Provide the [x, y] coordinate of the cell's center where the given text is located.  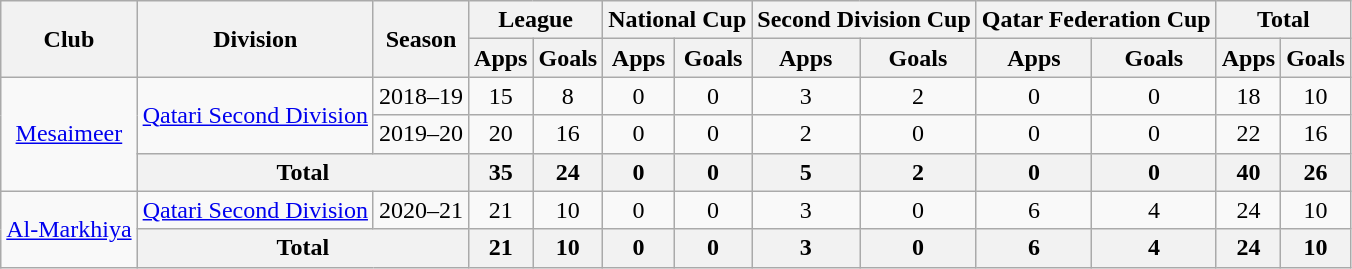
Mesaimeer [69, 134]
Season [420, 39]
8 [568, 96]
Club [69, 39]
2020–21 [420, 210]
20 [501, 134]
40 [1248, 172]
Al-Markhiya [69, 229]
Qatar Federation Cup [1096, 20]
2018–19 [420, 96]
5 [806, 172]
26 [1316, 172]
National Cup [678, 20]
League [536, 20]
Division [255, 39]
15 [501, 96]
18 [1248, 96]
22 [1248, 134]
2019–20 [420, 134]
Second Division Cup [864, 20]
35 [501, 172]
